Extract the (X, Y) coordinate from the center of the cell holding the provided text.  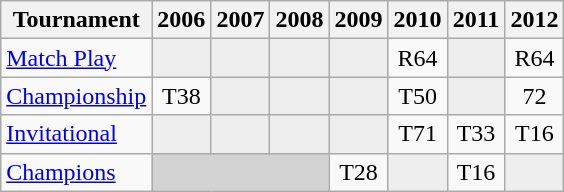
Tournament (76, 20)
2009 (358, 20)
T33 (476, 134)
Championship (76, 96)
72 (534, 96)
T28 (358, 172)
2006 (182, 20)
2010 (418, 20)
Champions (76, 172)
T50 (418, 96)
2011 (476, 20)
Match Play (76, 58)
T71 (418, 134)
2008 (300, 20)
Invitational (76, 134)
2007 (240, 20)
2012 (534, 20)
T38 (182, 96)
